Capture the cell that displays the provided text and extract its (x, y) central coordinate. 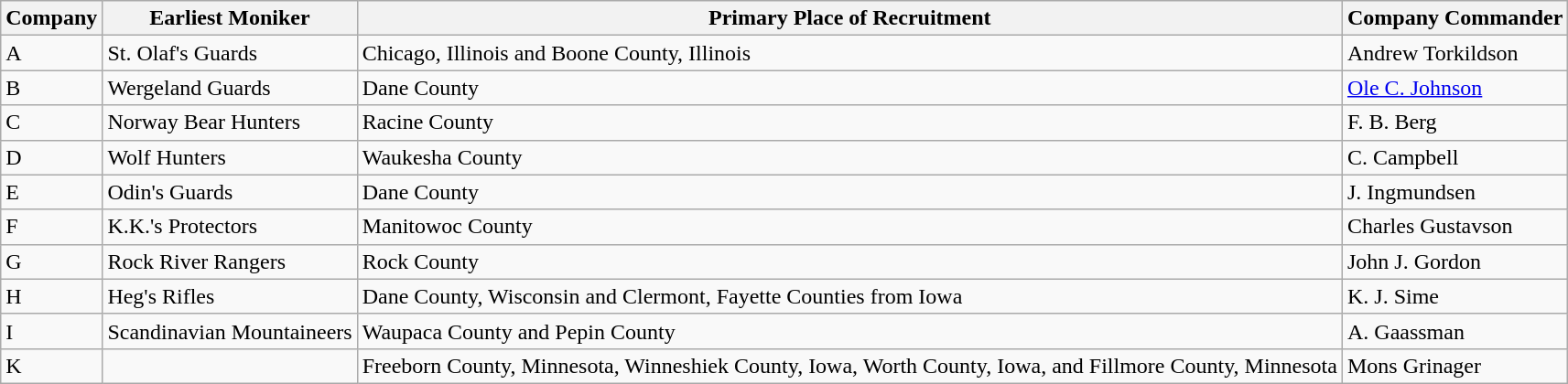
C. Campbell (1454, 157)
K.K.'s Protectors (230, 227)
K. J. Sime (1454, 296)
Odin's Guards (230, 192)
Andrew Torkildson (1454, 53)
I (51, 331)
Rock River Rangers (230, 261)
Charles Gustavson (1454, 227)
Company (51, 18)
Ole C. Johnson (1454, 88)
G (51, 261)
Norway Bear Hunters (230, 123)
C (51, 123)
A. Gaassman (1454, 331)
B (51, 88)
F. B. Berg (1454, 123)
Earliest Moniker (230, 18)
Waukesha County (849, 157)
Waupaca County and Pepin County (849, 331)
E (51, 192)
Wolf Hunters (230, 157)
Wergeland Guards (230, 88)
Racine County (849, 123)
Mons Grinager (1454, 366)
Freeborn County, Minnesota, Winneshiek County, Iowa, Worth County, Iowa, and Fillmore County, Minnesota (849, 366)
Heg's Rifles (230, 296)
D (51, 157)
K (51, 366)
Scandinavian Mountaineers (230, 331)
Chicago, Illinois and Boone County, Illinois (849, 53)
A (51, 53)
St. Olaf's Guards (230, 53)
Dane County, Wisconsin and Clermont, Fayette Counties from Iowa (849, 296)
Rock County (849, 261)
J. Ingmundsen (1454, 192)
H (51, 296)
Manitowoc County (849, 227)
John J. Gordon (1454, 261)
Company Commander (1454, 18)
Primary Place of Recruitment (849, 18)
F (51, 227)
